Identify which cell holds the provided text, then report its [x, y] central coordinate. 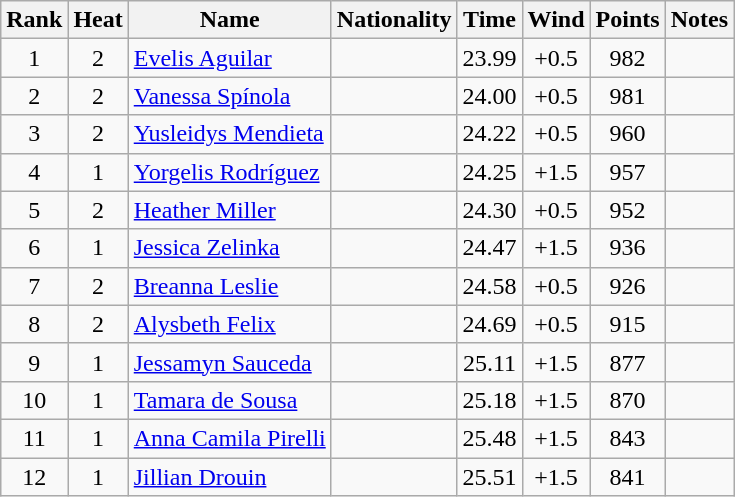
24.22 [490, 134]
870 [628, 400]
Rank [34, 20]
877 [628, 362]
5 [34, 210]
24.30 [490, 210]
6 [34, 248]
3 [34, 134]
Name [230, 20]
841 [628, 477]
11 [34, 438]
7 [34, 286]
24.25 [490, 172]
24.00 [490, 96]
Jessamyn Sauceda [230, 362]
960 [628, 134]
24.58 [490, 286]
Vanessa Spínola [230, 96]
23.99 [490, 58]
Jillian Drouin [230, 477]
25.18 [490, 400]
Tamara de Sousa [230, 400]
25.51 [490, 477]
Nationality [394, 20]
Notes [699, 20]
25.11 [490, 362]
Evelis Aguilar [230, 58]
Breanna Leslie [230, 286]
952 [628, 210]
25.48 [490, 438]
Wind [556, 20]
982 [628, 58]
926 [628, 286]
10 [34, 400]
Time [490, 20]
24.47 [490, 248]
Heather Miller [230, 210]
12 [34, 477]
Alysbeth Felix [230, 324]
Yorgelis Rodríguez [230, 172]
4 [34, 172]
Heat [98, 20]
Points [628, 20]
915 [628, 324]
9 [34, 362]
957 [628, 172]
24.69 [490, 324]
Yusleidys Mendieta [230, 134]
981 [628, 96]
8 [34, 324]
936 [628, 248]
Anna Camila Pirelli [230, 438]
Jessica Zelinka [230, 248]
843 [628, 438]
